Pinpoint the cell where the given text exists, returning its (X, Y) midpoint coordinate. 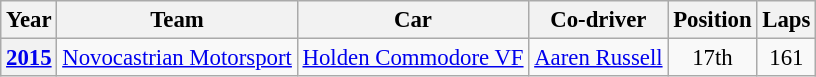
Holden Commodore VF (413, 58)
Team (177, 20)
17th (712, 58)
161 (786, 58)
Co-driver (598, 20)
Car (413, 20)
Year (29, 20)
Novocastrian Motorsport (177, 58)
Position (712, 20)
Laps (786, 20)
Aaren Russell (598, 58)
2015 (29, 58)
